Output the (X, Y) coordinate of the center of the cell containing the given text.  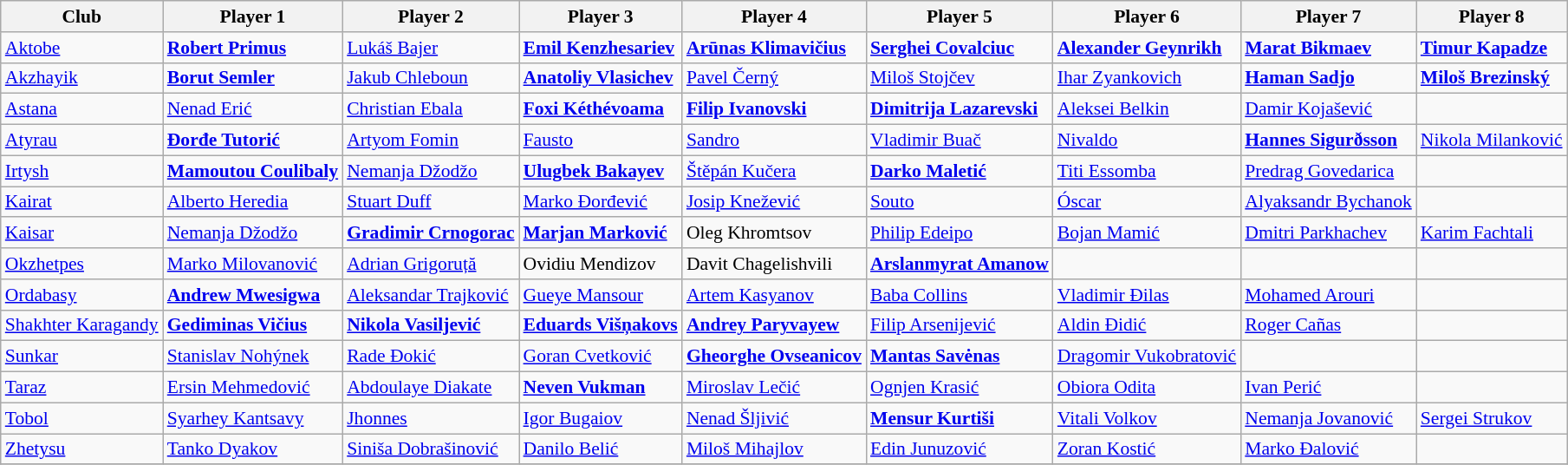
Vladimir Đilas (1147, 295)
Taraz (81, 388)
Nikola Vasiljević (430, 325)
Tanko Dyakov (253, 449)
Ersin Mehmedović (253, 388)
Dimitrija Lazarevski (960, 109)
Kaisar (81, 233)
Ognjen Krasić (960, 388)
Hannes Sigurðsson (1328, 141)
Neven Vukman (601, 388)
Artem Kasyanov (774, 295)
Miloš Brezinský (1492, 78)
Marjan Marković (601, 233)
Alberto Heredia (253, 202)
Gheorghe Ovseanicov (774, 357)
Roger Cañas (1328, 325)
Nenad Šljivić (774, 418)
Mohamed Arouri (1328, 295)
Jhonnes (430, 418)
Anatoliy Vlasichev (601, 78)
Arūnas Klimavičius (774, 48)
Edin Junuzović (960, 449)
Timur Kapadze (1492, 48)
Vladimir Buač (960, 141)
Ihar Zyankovich (1147, 78)
Artyom Fomin (430, 141)
Player 4 (774, 16)
Player 7 (1328, 16)
Alyaksandr Bychanok (1328, 202)
Sunkar (81, 357)
Player 3 (601, 16)
Emil Kenzhesariev (601, 48)
Stanislav Nohýnek (253, 357)
Gradimir Crnogorac (430, 233)
Miloš Stojčev (960, 78)
Baba Collins (960, 295)
Player 6 (1147, 16)
Atyrau (81, 141)
Ivan Perić (1328, 388)
Andrey Paryvayew (774, 325)
Kairat (81, 202)
Predrag Govedarica (1328, 171)
Player 5 (960, 16)
Davit Chagelishvili (774, 264)
Obiora Odita (1147, 388)
Robert Primus (253, 48)
Marko Milovanović (253, 264)
Okzhetpes (81, 264)
Jakub Chleboun (430, 78)
Irtysh (81, 171)
Bojan Mamić (1147, 233)
Zhetysu (81, 449)
Sergei Strukov (1492, 418)
Serghei Covalciuc (960, 48)
Player 8 (1492, 16)
Miroslav Lečić (774, 388)
Aleksandar Trajković (430, 295)
Marko Đorđević (601, 202)
Fausto (601, 141)
Gediminas Vičius (253, 325)
Štěpán Kučera (774, 171)
Stuart Duff (430, 202)
Filip Arsenijević (960, 325)
Nivaldo (1147, 141)
Oleg Khromtsov (774, 233)
Haman Sadjo (1328, 78)
Đorđe Tutorić (253, 141)
Miloš Mihajlov (774, 449)
Syarhey Kantsavy (253, 418)
Titi Essomba (1147, 171)
Gueye Mansour (601, 295)
Vitali Volkov (1147, 418)
Adrian Grigoruță (430, 264)
Ulugbek Bakayev (601, 171)
Ordabasy (81, 295)
Óscar (1147, 202)
Club (81, 16)
Borut Semler (253, 78)
Shakhter Karagandy (81, 325)
Dragomir Vukobratović (1147, 357)
Abdoulaye Diakate (430, 388)
Philip Edeipo (960, 233)
Souto (960, 202)
Nemanja Jovanović (1328, 418)
Siniša Dobrašinović (430, 449)
Goran Cvetković (601, 357)
Andrew Mwesigwa (253, 295)
Igor Bugaiov (601, 418)
Eduards Višņakovs (601, 325)
Aldin Đidić (1147, 325)
Player 1 (253, 16)
Mamoutou Coulibaly (253, 171)
Darko Maletić (960, 171)
Sandro (774, 141)
Player 2 (430, 16)
Marko Đalović (1328, 449)
Astana (81, 109)
Tobol (81, 418)
Danilo Belić (601, 449)
Foxi Kéthévoama (601, 109)
Zoran Kostić (1147, 449)
Marat Bikmaev (1328, 48)
Nikola Milanković (1492, 141)
Josip Knežević (774, 202)
Akzhayik (81, 78)
Mantas Savėnas (960, 357)
Aleksei Belkin (1147, 109)
Dmitri Parkhachev (1328, 233)
Mensur Kurtiši (960, 418)
Filip Ivanovski (774, 109)
Arslanmyrat Amanow (960, 264)
Ovidiu Mendizov (601, 264)
Rade Đokić (430, 357)
Lukáš Bajer (430, 48)
Christian Ebala (430, 109)
Damir Kojašević (1328, 109)
Pavel Černý (774, 78)
Aktobe (81, 48)
Karim Fachtali (1492, 233)
Nenad Erić (253, 109)
Alexander Geynrikh (1147, 48)
